Extract the (X, Y) coordinate from the center of the cell holding the provided text.  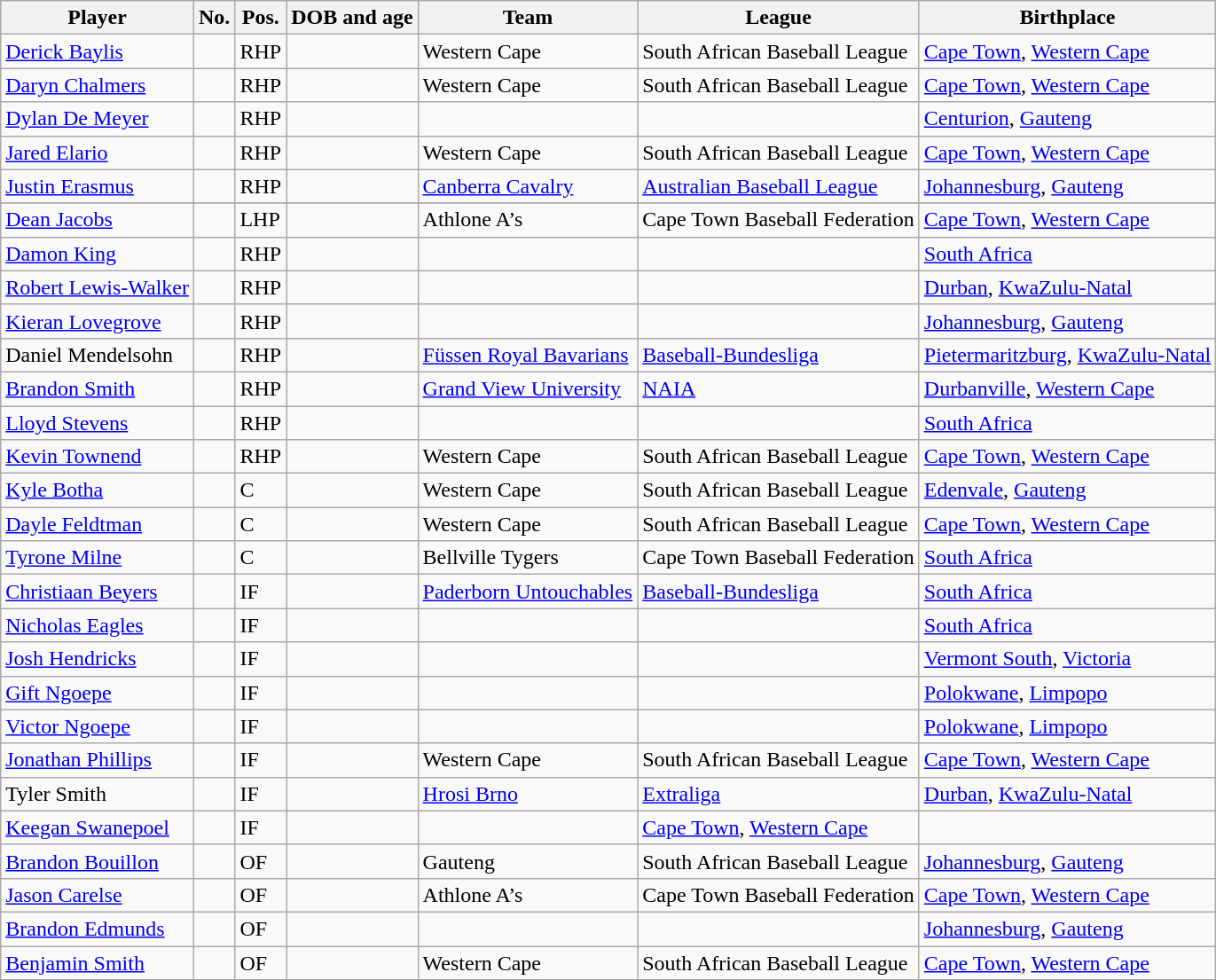
Tyrone Milne (98, 558)
Kyle Botha (98, 490)
Brandon Edmunds (98, 929)
Jason Carelse (98, 895)
Centurion, Gauteng (1068, 119)
Canberra Cavalry (528, 186)
Robert Lewis-Walker (98, 287)
Hrosi Brno (528, 794)
LHP (261, 220)
Australian Baseball League (779, 186)
Daniel Mendelsohn (98, 355)
Kieran Lovegrove (98, 321)
Birthplace (1068, 18)
Justin Erasmus (98, 186)
Tyler Smith (98, 794)
Dean Jacobs (98, 220)
Dylan De Meyer (98, 119)
Pos. (261, 18)
Pietermaritzburg, KwaZulu-Natal (1068, 355)
Damon King (98, 254)
Josh Hendricks (98, 659)
Bellville Tygers (528, 558)
Brandon Smith (98, 388)
Brandon Bouillon (98, 861)
Gift Ngoepe (98, 693)
Dayle Feldtman (98, 524)
Kevin Townend (98, 457)
Derick Baylis (98, 51)
Paderborn Untouchables (528, 592)
Christiaan Beyers (98, 592)
Team (528, 18)
NAIA (779, 388)
Vermont South, Victoria (1068, 659)
Victor Ngoepe (98, 726)
Benjamin Smith (98, 962)
Player (98, 18)
Gauteng (528, 861)
League (779, 18)
DOB and age (352, 18)
Keegan Swanepoel (98, 827)
No. (214, 18)
Nicholas Eagles (98, 625)
Edenvale, Gauteng (1068, 490)
Grand View University (528, 388)
Extraliga (779, 794)
Durbanville, Western Cape (1068, 388)
Jonathan Phillips (98, 760)
Füssen Royal Bavarians (528, 355)
Daryn Chalmers (98, 85)
Lloyd Stevens (98, 423)
Jared Elario (98, 153)
